Identify which cell holds the provided text, then report its (x, y) central coordinate. 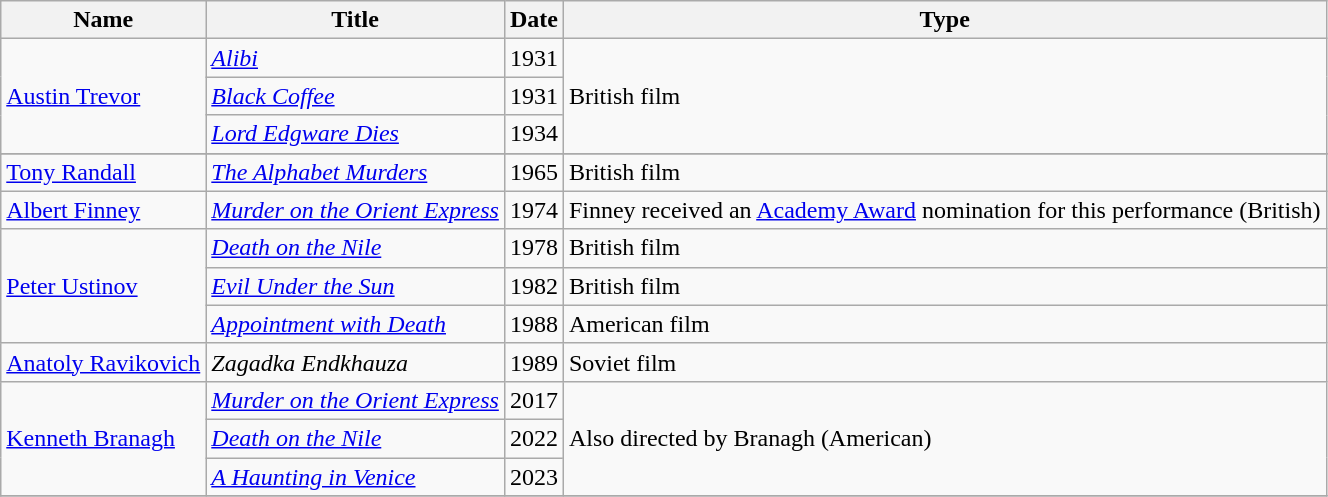
Evil Under the Sun (356, 286)
1934 (534, 134)
Title (356, 20)
A Haunting in Venice (356, 477)
Appointment with Death (356, 324)
2022 (534, 438)
The Alphabet Murders (356, 172)
1982 (534, 286)
1978 (534, 248)
Austin Trevor (104, 96)
Albert Finney (104, 210)
1988 (534, 324)
Tony Randall (104, 172)
1965 (534, 172)
Type (944, 20)
Peter Ustinov (104, 286)
2023 (534, 477)
Name (104, 20)
Also directed by Branagh (American) (944, 438)
Date (534, 20)
Finney received an Academy Award nomination for this performance (British) (944, 210)
1974 (534, 210)
2017 (534, 400)
Zagadka Endkhauza (356, 362)
Anatoly Ravikovich (104, 362)
Alibi (356, 58)
Kenneth Branagh (104, 438)
Soviet film (944, 362)
1989 (534, 362)
Black Coffee (356, 96)
American film (944, 324)
Lord Edgware Dies (356, 134)
